Capture the cell that displays the provided text and extract its [x, y] central coordinate. 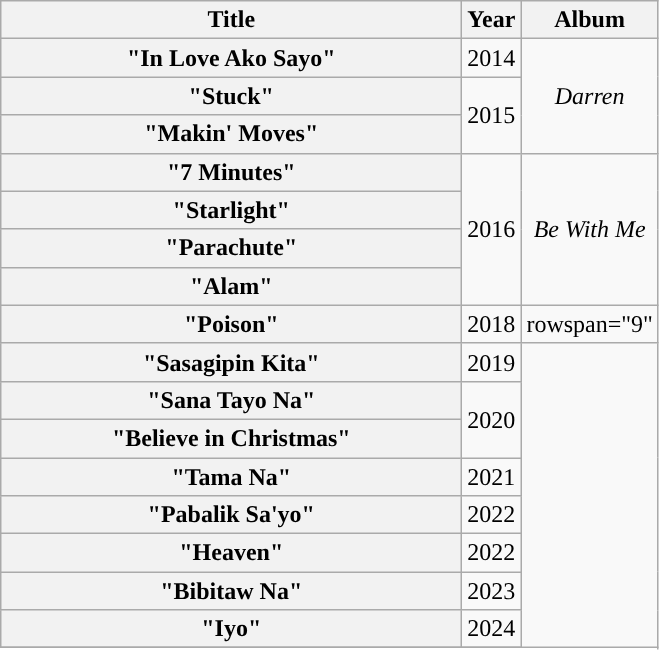
2016 [492, 229]
Darren [590, 96]
Title [232, 20]
"In Love Ako Sayo" [232, 58]
2020 [492, 419]
"Poison" [232, 324]
"Believe in Christmas" [232, 438]
"Iyo" [232, 629]
"Parachute" [232, 248]
2023 [492, 591]
2018 [492, 324]
Year [492, 20]
2021 [492, 477]
"Heaven" [232, 553]
"Sana Tayo Na" [232, 400]
2024 [492, 629]
2014 [492, 58]
Album [590, 20]
rowspan="9" [590, 324]
"7 Minutes" [232, 172]
"Alam" [232, 286]
"Starlight" [232, 210]
"Makin' Moves" [232, 134]
Be With Me [590, 229]
"Bibitaw Na" [232, 591]
"Sasagipin Kita" [232, 362]
2019 [492, 362]
"Pabalik Sa'yo" [232, 515]
2015 [492, 115]
"Stuck" [232, 96]
"Tama Na" [232, 477]
